Provide the [x, y] coordinate of the cell's center where the given text is located.  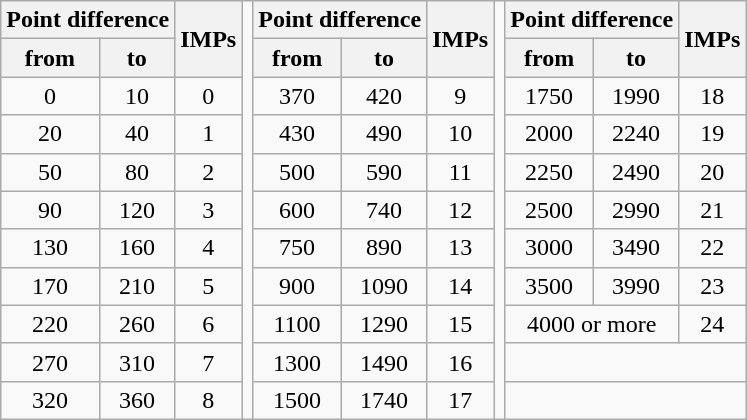
750 [298, 248]
24 [712, 324]
430 [298, 134]
3000 [550, 248]
8 [208, 400]
1740 [384, 400]
2000 [550, 134]
260 [137, 324]
12 [460, 210]
18 [712, 96]
22 [712, 248]
500 [298, 172]
490 [384, 134]
23 [712, 286]
3500 [550, 286]
1300 [298, 362]
9 [460, 96]
19 [712, 134]
5 [208, 286]
2990 [636, 210]
90 [50, 210]
4000 or more [592, 324]
2250 [550, 172]
3 [208, 210]
1750 [550, 96]
17 [460, 400]
270 [50, 362]
1490 [384, 362]
120 [137, 210]
210 [137, 286]
320 [50, 400]
2500 [550, 210]
360 [137, 400]
21 [712, 210]
1990 [636, 96]
3990 [636, 286]
370 [298, 96]
1 [208, 134]
1500 [298, 400]
740 [384, 210]
2240 [636, 134]
16 [460, 362]
2 [208, 172]
13 [460, 248]
170 [50, 286]
15 [460, 324]
130 [50, 248]
3490 [636, 248]
220 [50, 324]
1090 [384, 286]
1290 [384, 324]
310 [137, 362]
590 [384, 172]
4 [208, 248]
420 [384, 96]
160 [137, 248]
6 [208, 324]
600 [298, 210]
14 [460, 286]
7 [208, 362]
40 [137, 134]
900 [298, 286]
890 [384, 248]
11 [460, 172]
80 [137, 172]
50 [50, 172]
1100 [298, 324]
2490 [636, 172]
